Extract the (X, Y) coordinate from the center of the cell holding the provided text.  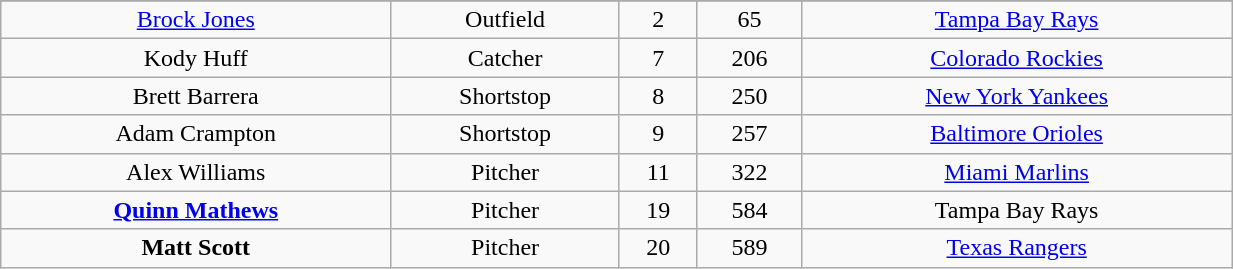
Matt Scott (196, 248)
257 (749, 134)
589 (749, 248)
11 (658, 172)
9 (658, 134)
206 (749, 58)
Baltimore Orioles (1017, 134)
65 (749, 20)
584 (749, 210)
Kody Huff (196, 58)
Miami Marlins (1017, 172)
250 (749, 96)
Texas Rangers (1017, 248)
2 (658, 20)
7 (658, 58)
Adam Crampton (196, 134)
Brock Jones (196, 20)
Outfield (506, 20)
New York Yankees (1017, 96)
Brett Barrera (196, 96)
19 (658, 210)
8 (658, 96)
Catcher (506, 58)
Alex Williams (196, 172)
20 (658, 248)
Quinn Mathews (196, 210)
Colorado Rockies (1017, 58)
322 (749, 172)
